Capture the cell that displays the provided text and extract its [x, y] central coordinate. 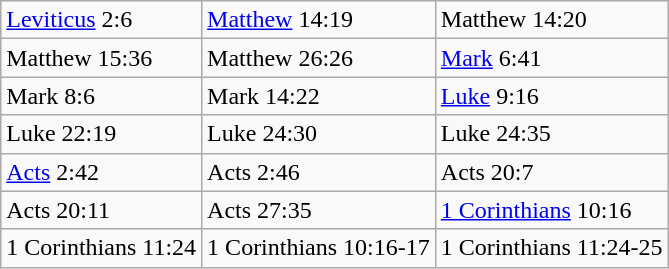
Matthew 14:20 [552, 20]
1 Corinthians 11:24 [102, 248]
Matthew 26:26 [319, 58]
1 Corinthians 11:24-25 [552, 248]
Luke 24:30 [319, 134]
Mark 6:41 [552, 58]
Luke 22:19 [102, 134]
Acts 27:35 [319, 210]
Matthew 15:36 [102, 58]
Matthew 14:19 [319, 20]
Acts 20:7 [552, 172]
Luke 24:35 [552, 134]
Acts 2:42 [102, 172]
1 Corinthians 10:16-17 [319, 248]
Acts 2:46 [319, 172]
Mark 8:6 [102, 96]
Luke 9:16 [552, 96]
Mark 14:22 [319, 96]
Leviticus 2:6 [102, 20]
Acts 20:11 [102, 210]
1 Corinthians 10:16 [552, 210]
